Provide the [x, y] coordinate of the cell's center where the given text is located.  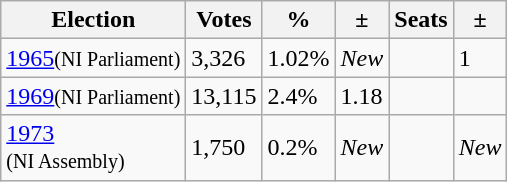
1965(NI Parliament) [94, 58]
Votes [224, 20]
1969(NI Parliament) [94, 96]
Election [94, 20]
1.02% [298, 58]
1 [480, 58]
2.4% [298, 96]
1.18 [362, 96]
13,115 [224, 96]
% [298, 20]
0.2% [298, 148]
1,750 [224, 148]
3,326 [224, 58]
Seats [421, 20]
1973(NI Assembly) [94, 148]
